Output the (x, y) coordinate of the center of the cell containing the given text.  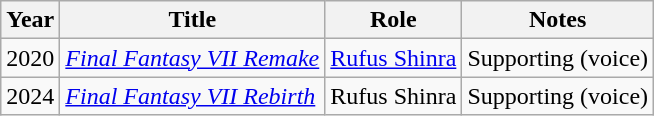
2020 (30, 58)
Final Fantasy VII Remake (192, 58)
Notes (558, 20)
2024 (30, 96)
Year (30, 20)
Title (192, 20)
Role (394, 20)
Final Fantasy VII Rebirth (192, 96)
